Search for the cell housing the specified text and yield its [X, Y] center coordinate. 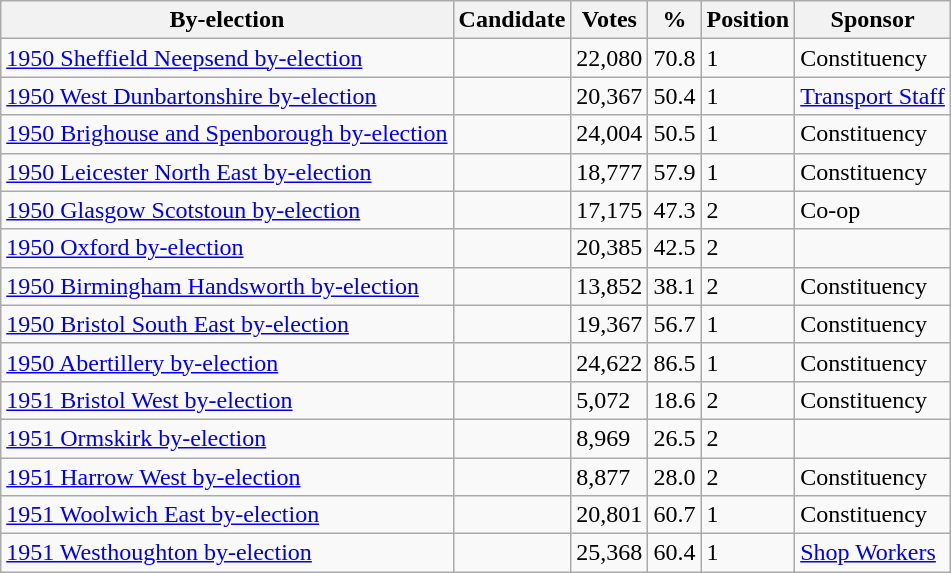
19,367 [610, 324]
18,777 [610, 172]
% [674, 20]
1950 Glasgow Scotstoun by-election [227, 210]
1950 Oxford by-election [227, 248]
1951 Bristol West by-election [227, 400]
20,801 [610, 515]
25,368 [610, 553]
Votes [610, 20]
24,004 [610, 134]
13,852 [610, 286]
Sponsor [873, 20]
1950 Leicester North East by-election [227, 172]
1950 Brighouse and Spenborough by-election [227, 134]
1951 Westhoughton by-election [227, 553]
50.5 [674, 134]
1950 Abertillery by-election [227, 362]
5,072 [610, 400]
1950 West Dunbartonshire by-election [227, 96]
Transport Staff [873, 96]
Shop Workers [873, 553]
1950 Bristol South East by-election [227, 324]
70.8 [674, 58]
Position [748, 20]
1950 Sheffield Neepsend by-election [227, 58]
57.9 [674, 172]
22,080 [610, 58]
60.4 [674, 553]
20,367 [610, 96]
8,969 [610, 438]
17,175 [610, 210]
60.7 [674, 515]
1951 Harrow West by-election [227, 477]
24,622 [610, 362]
8,877 [610, 477]
50.4 [674, 96]
Co-op [873, 210]
86.5 [674, 362]
26.5 [674, 438]
20,385 [610, 248]
38.1 [674, 286]
Candidate [512, 20]
1951 Woolwich East by-election [227, 515]
18.6 [674, 400]
28.0 [674, 477]
By-election [227, 20]
56.7 [674, 324]
1951 Ormskirk by-election [227, 438]
42.5 [674, 248]
1950 Birmingham Handsworth by-election [227, 286]
47.3 [674, 210]
